Pinpoint the cell where the given text exists, returning its [x, y] midpoint coordinate. 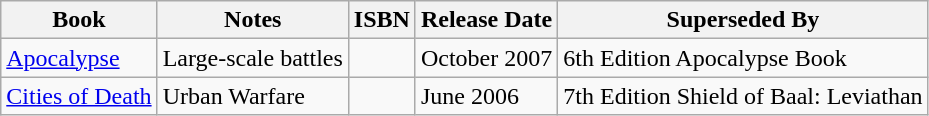
Release Date [486, 20]
Large-scale battles [252, 58]
June 2006 [486, 96]
Apocalypse [79, 58]
ISBN [382, 20]
7th Edition Shield of Baal: Leviathan [743, 96]
Book [79, 20]
Urban Warfare [252, 96]
Superseded By [743, 20]
Notes [252, 20]
October 2007 [486, 58]
6th Edition Apocalypse Book [743, 58]
Cities of Death [79, 96]
